Identify which cell holds the provided text, then report its (X, Y) central coordinate. 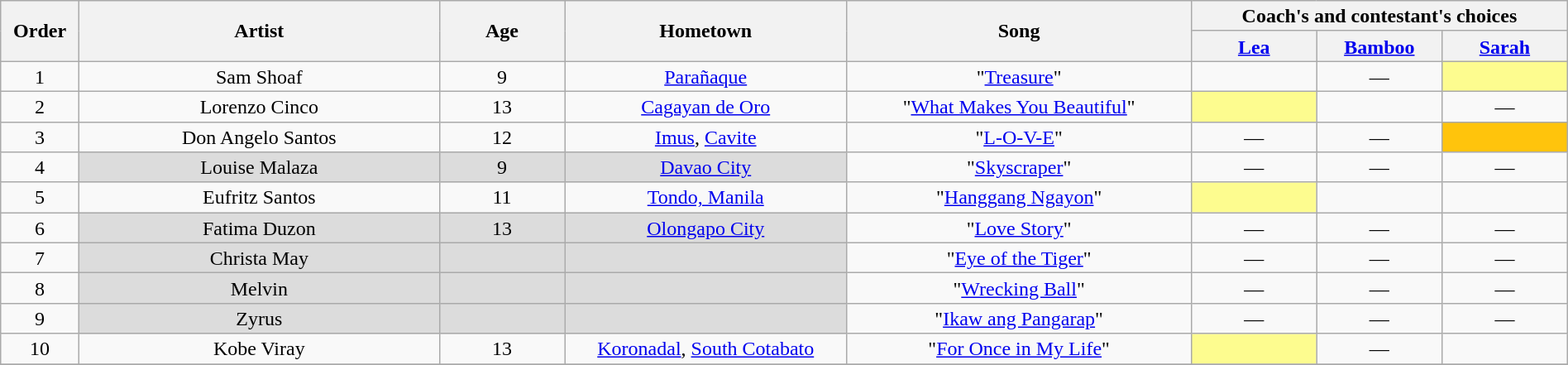
7 (40, 258)
2 (40, 106)
Sam Shoaf (259, 76)
4 (40, 167)
Fatima Duzon (259, 228)
Age (502, 31)
10 (40, 349)
"Eye of the Tiger" (1019, 258)
Davao City (706, 167)
3 (40, 137)
Eufritz Santos (259, 197)
Order (40, 31)
Song (1019, 31)
Sarah (1505, 46)
Parañaque (706, 76)
Christa May (259, 258)
Cagayan de Oro (706, 106)
"For Once in My Life" (1019, 349)
Koronadal, South Cotabato (706, 349)
"Hanggang Ngayon" (1019, 197)
"What Makes You Beautiful" (1019, 106)
Bamboo (1379, 46)
Kobe Viray (259, 349)
Coach's and contestant's choices (1379, 17)
Louise Malaza (259, 167)
"Wrecking Ball" (1019, 288)
"Ikaw ang Pangarap" (1019, 318)
Tondo, Manila (706, 197)
Artist (259, 31)
"Treasure" (1019, 76)
1 (40, 76)
"Love Story" (1019, 228)
12 (502, 137)
Don Angelo Santos (259, 137)
11 (502, 197)
Zyrus (259, 318)
Hometown (706, 31)
6 (40, 228)
Lea (1255, 46)
Melvin (259, 288)
8 (40, 288)
Lorenzo Cinco (259, 106)
Imus, Cavite (706, 137)
"L-O-V-E" (1019, 137)
5 (40, 197)
"Skyscraper" (1019, 167)
Olongapo City (706, 228)
